Scan for the cell matching the given text and deliver its [x, y] coordinate at center. 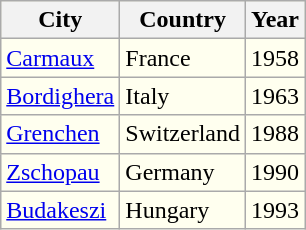
1988 [274, 134]
Hungary [183, 210]
1990 [274, 172]
1963 [274, 96]
Switzerland [183, 134]
Year [274, 20]
Country [183, 20]
Italy [183, 96]
Budakeszi [60, 210]
Zschopau [60, 172]
France [183, 58]
Carmaux [60, 58]
City [60, 20]
Bordighera [60, 96]
Germany [183, 172]
Grenchen [60, 134]
1958 [274, 58]
1993 [274, 210]
